For the text-containing cell, return its midpoint in [x, y] coordinate format. 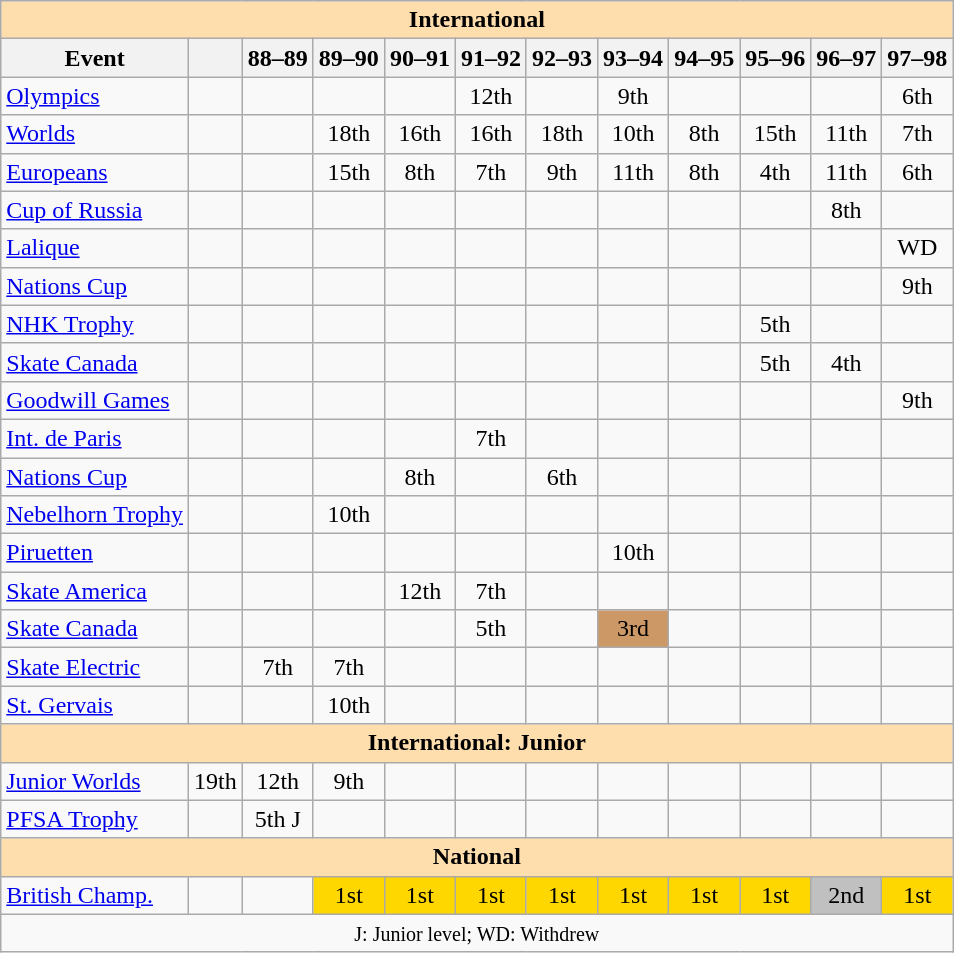
British Champ. [95, 895]
NHK Trophy [95, 324]
Goodwill Games [95, 400]
Nebelhorn Trophy [95, 515]
International: Junior [477, 743]
92–93 [562, 58]
88–89 [278, 58]
J: Junior level; WD: Withdrew [477, 933]
93–94 [634, 58]
Cup of Russia [95, 210]
19th [215, 781]
96–97 [846, 58]
91–92 [490, 58]
PFSA Trophy [95, 819]
Event [95, 58]
WD [918, 248]
97–98 [918, 58]
Skate Electric [95, 667]
90–91 [420, 58]
National [477, 857]
5th J [278, 819]
3rd [634, 629]
Skate America [95, 591]
Int. de Paris [95, 438]
Lalique [95, 248]
Piruetten [95, 553]
2nd [846, 895]
Worlds [95, 134]
95–96 [776, 58]
Olympics [95, 96]
89–90 [348, 58]
Europeans [95, 172]
Junior Worlds [95, 781]
St. Gervais [95, 705]
International [477, 20]
94–95 [704, 58]
